Return the (x, y) coordinate for the center point of the cell that contains the specified text.  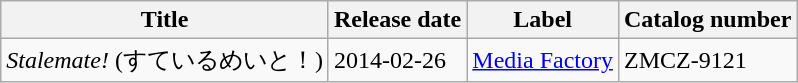
Media Factory (543, 60)
Release date (397, 20)
Label (543, 20)
ZMCZ-9121 (707, 60)
Title (165, 20)
Stalemate! (すているめいと！) (165, 60)
Catalog number (707, 20)
2014-02-26 (397, 60)
